From the cell containing the given text, extract its center point as [X, Y] coordinate. 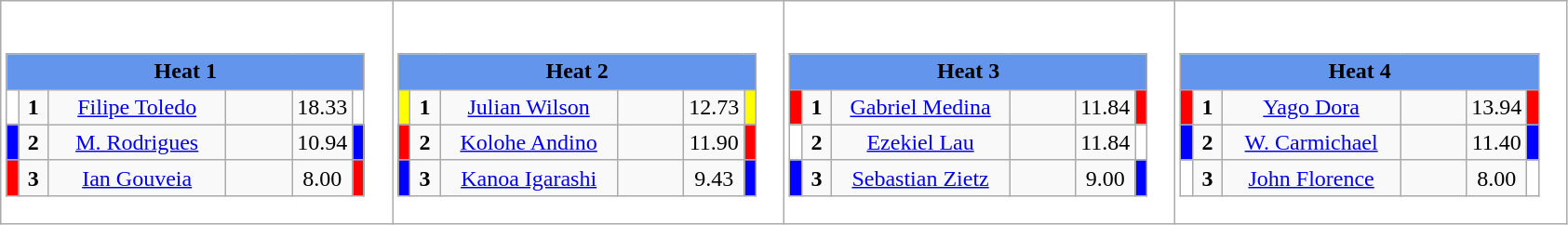
Heat 2 1 Julian Wilson 12.73 2 Kolohe Andino 11.90 3 Kanoa Igarashi 9.43 [588, 112]
Ian Gouveia [138, 178]
11.40 [1496, 142]
Heat 3 1 Gabriel Medina 11.84 2 Ezekiel Lau 11.84 3 Sebastian Zietz 9.00 [980, 112]
Filipe Toledo [138, 107]
Yago Dora [1312, 107]
9.43 [715, 178]
Kanoa Igarashi [529, 178]
13.94 [1496, 107]
9.00 [1106, 178]
Gabriel Medina [921, 107]
Kolohe Andino [529, 142]
18.33 [322, 107]
John Florence [1312, 178]
W. Carmichael [1312, 142]
Sebastian Zietz [921, 178]
Heat 3 [968, 72]
10.94 [322, 142]
Ezekiel Lau [921, 142]
Heat 2 [577, 72]
M. Rodrigues [138, 142]
Heat 4 [1360, 72]
Heat 1 1 Filipe Toledo 18.33 2 M. Rodrigues 10.94 3 Ian Gouveia 8.00 [197, 112]
Julian Wilson [529, 107]
Heat 1 [185, 72]
11.90 [715, 142]
Heat 4 1 Yago Dora 13.94 2 W. Carmichael 11.40 3 John Florence 8.00 [1372, 112]
12.73 [715, 107]
